Locate the cell with the specified text and output its (X, Y) center coordinate. 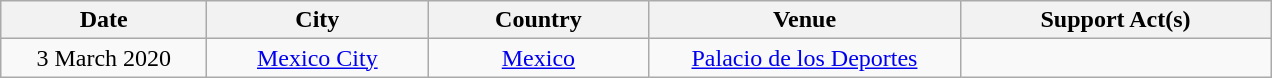
Support Act(s) (1116, 20)
Mexico (538, 58)
Country (538, 20)
Palacio de los Deportes (804, 58)
Venue (804, 20)
City (318, 20)
Mexico City (318, 58)
3 March 2020 (104, 58)
Date (104, 20)
